Pinpoint the cell where the given text exists, returning its [X, Y] midpoint coordinate. 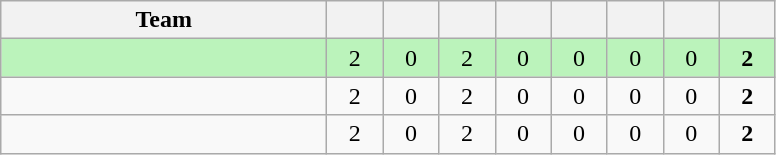
Team [164, 20]
